For the text-containing cell, return its midpoint in [x, y] coordinate format. 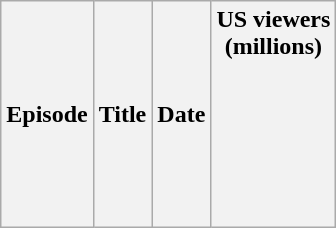
US viewers(millions) [274, 114]
Episode [47, 114]
Title [122, 114]
Date [182, 114]
